For the text-containing cell, return its midpoint in [X, Y] coordinate format. 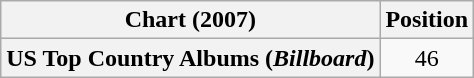
US Top Country Albums (Billboard) [190, 58]
Chart (2007) [190, 20]
46 [427, 58]
Position [427, 20]
